Scan for the cell matching the given text and deliver its [X, Y] coordinate at center. 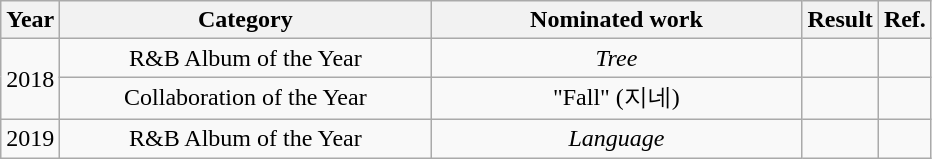
Category [246, 20]
Result [840, 20]
Ref. [904, 20]
Tree [616, 58]
Year [30, 20]
Collaboration of the Year [246, 98]
2019 [30, 138]
"Fall" (지네) [616, 98]
2018 [30, 80]
Language [616, 138]
Nominated work [616, 20]
